Return [x, y] of the center of cell containing provided text 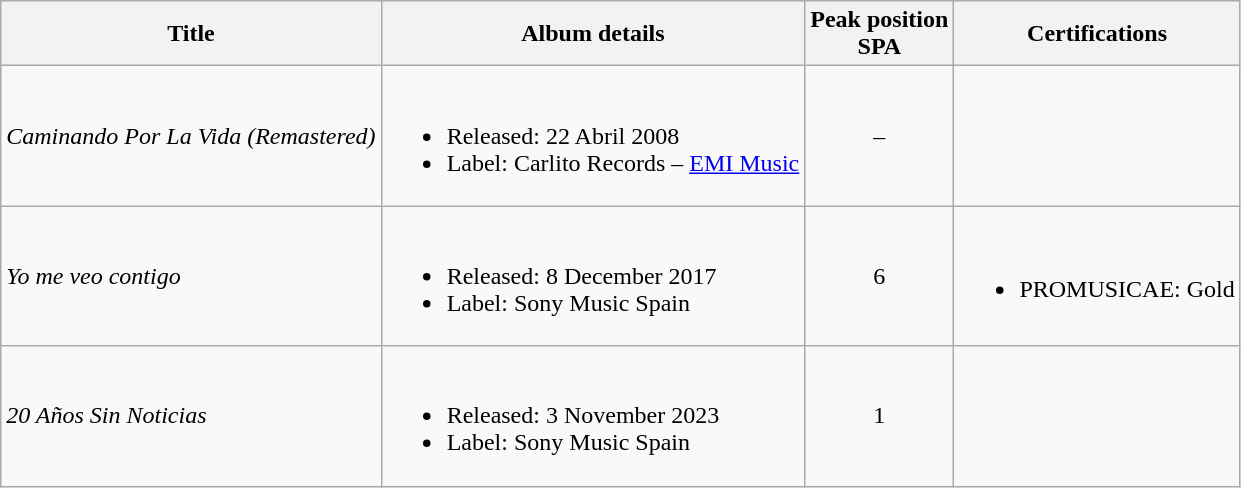
Released: 3 November 2023Label: Sony Music Spain [593, 416]
20 Años Sin Noticias [191, 416]
Released: 8 December 2017Label: Sony Music Spain [593, 276]
Title [191, 34]
1 [880, 416]
Certifications [1097, 34]
Album details [593, 34]
Caminando Por La Vida (Remastered) [191, 136]
Released: 22 Abril 2008Label: Carlito Records – EMI Music [593, 136]
Yo me veo contigo [191, 276]
Peak positionSPA [880, 34]
PROMUSICAE: Gold [1097, 276]
6 [880, 276]
– [880, 136]
